From the cell containing the given text, extract its center point as (X, Y) coordinate. 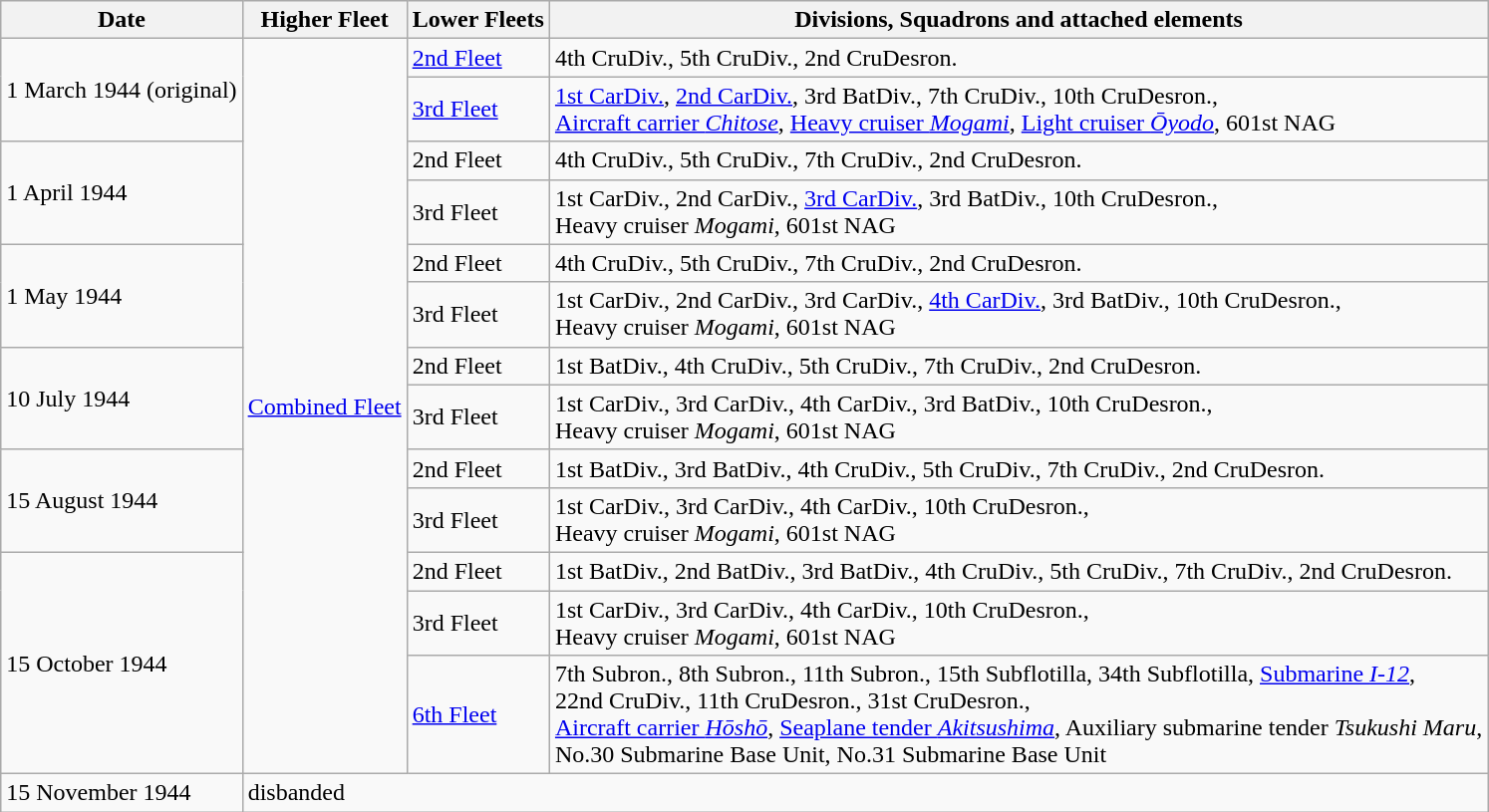
Date (122, 20)
1st CarDiv., 2nd CarDiv., 3rd BatDiv., 7th CruDiv., 10th CruDesron., Aircraft carrier Chitose, Heavy cruiser Mogami, Light cruiser Ōyodo, 601st NAG (1019, 110)
1 May 1944 (122, 295)
1st CarDiv., 3rd CarDiv., 4th CarDiv., 3rd BatDiv., 10th CruDesron., Heavy cruiser Mogami, 601st NAG (1019, 416)
1st CarDiv., 2nd CarDiv., 3rd CarDiv., 3rd BatDiv., 10th CruDesron., Heavy cruiser Mogami, 601st NAG (1019, 211)
1st BatDiv., 4th CruDiv., 5th CruDiv., 7th CruDiv., 2nd CruDesron. (1019, 366)
Combined Fleet (325, 406)
disbanded (865, 793)
1st BatDiv., 2nd BatDiv., 3rd BatDiv., 4th CruDiv., 5th CruDiv., 7th CruDiv., 2nd CruDesron. (1019, 571)
1 March 1944 (original) (122, 90)
6th Fleet (478, 715)
Lower Fleets (478, 20)
1st CarDiv., 2nd CarDiv., 3rd CarDiv., 4th CarDiv., 3rd BatDiv., 10th CruDesron., Heavy cruiser Mogami, 601st NAG (1019, 315)
10 July 1944 (122, 399)
1st BatDiv., 3rd BatDiv., 4th CruDiv., 5th CruDiv., 7th CruDiv., 2nd CruDesron. (1019, 468)
Higher Fleet (325, 20)
15 October 1944 (122, 663)
15 August 1944 (122, 500)
Divisions, Squadrons and attached elements (1019, 20)
1 April 1944 (122, 193)
15 November 1944 (122, 793)
4th CruDiv., 5th CruDiv., 2nd CruDesron. (1019, 58)
